Find where the given text appears and provide that cell's center as (X, Y) coordinate. 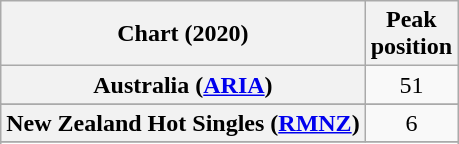
6 (411, 123)
New Zealand Hot Singles (RMNZ) (183, 123)
Peakposition (411, 34)
51 (411, 85)
Australia (ARIA) (183, 85)
Chart (2020) (183, 34)
